Pinpoint the cell where the given text exists, returning its [x, y] midpoint coordinate. 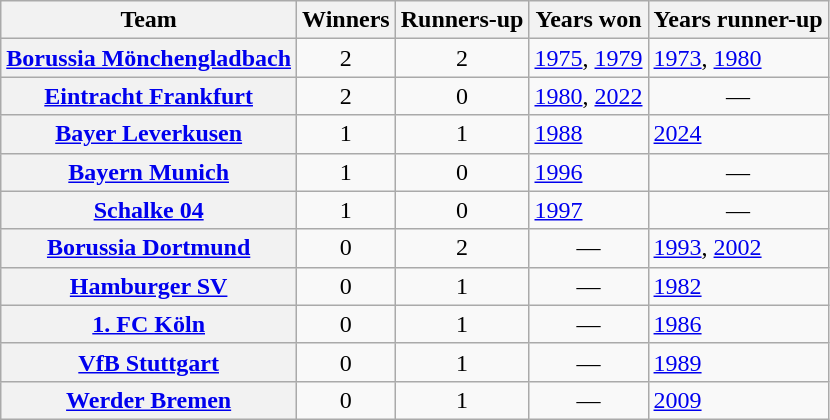
Winners [346, 20]
Years won [588, 20]
1973, 1980 [738, 58]
Bayer Leverkusen [149, 134]
Borussia Mönchengladbach [149, 58]
Hamburger SV [149, 286]
1986 [738, 324]
1996 [588, 172]
1993, 2002 [738, 248]
Team [149, 20]
Runners-up [462, 20]
2009 [738, 400]
Werder Bremen [149, 400]
1. FC Köln [149, 324]
2024 [738, 134]
1989 [738, 362]
1980, 2022 [588, 96]
Schalke 04 [149, 210]
1997 [588, 210]
1982 [738, 286]
1975, 1979 [588, 58]
Borussia Dortmund [149, 248]
Years runner-up [738, 20]
Bayern Munich [149, 172]
Eintracht Frankfurt [149, 96]
VfB Stuttgart [149, 362]
1988 [588, 134]
